Return the (X, Y) coordinate for the center point of the cell that contains the specified text.  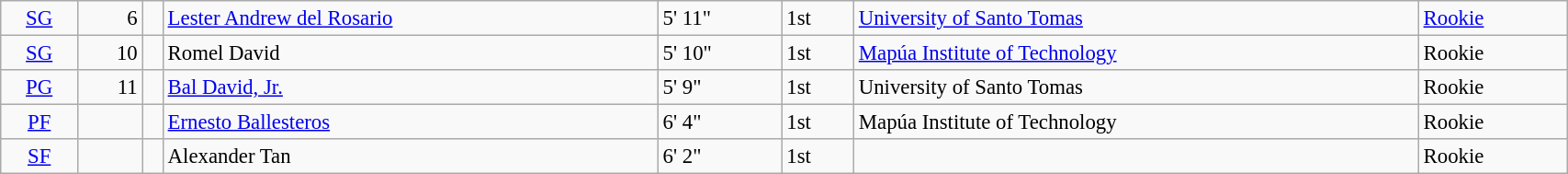
5' 10" (720, 53)
6' 4" (720, 122)
PF (39, 122)
5' 11" (720, 18)
Ernesto Ballesteros (410, 122)
Lester Andrew del Rosario (410, 18)
SF (39, 157)
PG (39, 87)
6 (110, 18)
5' 9" (720, 87)
Bal David, Jr. (410, 87)
11 (110, 87)
6' 2" (720, 157)
Romel David (410, 53)
10 (110, 53)
Alexander Tan (410, 157)
